Scan for the cell matching the given text and deliver its (X, Y) coordinate at center. 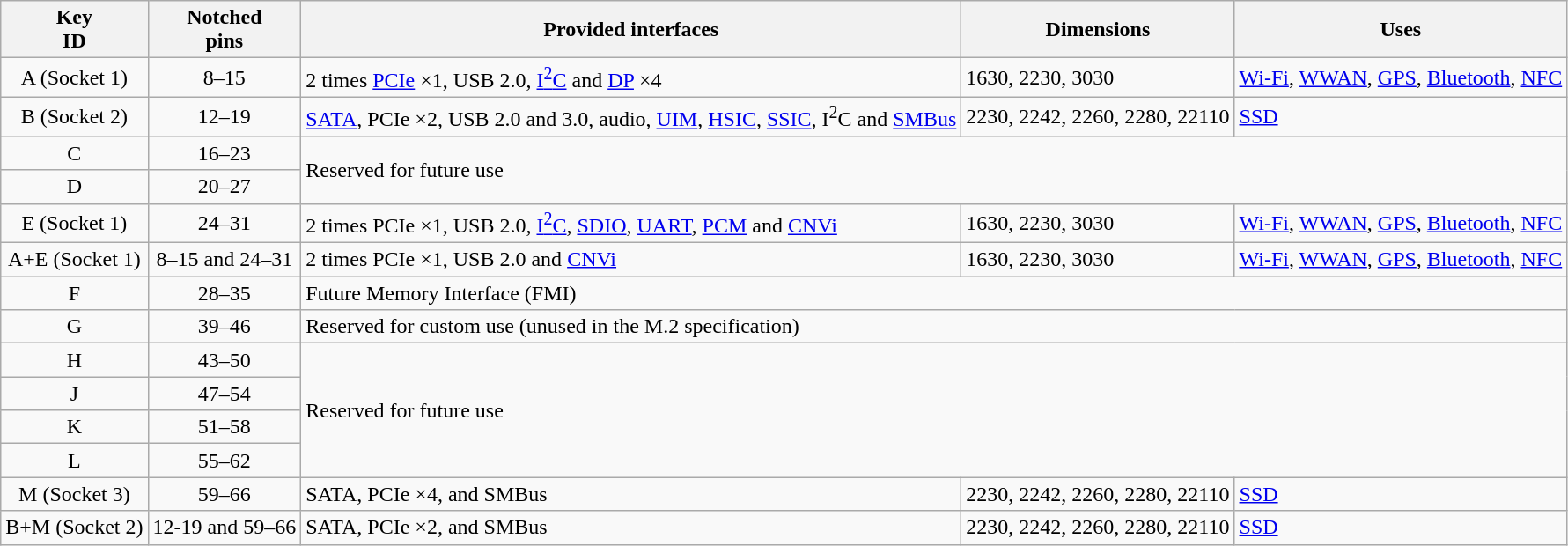
12-19 and 59–66 (225, 528)
2 times PCIe ×1, USB 2.0 and CNVi (631, 260)
43–50 (225, 360)
59–66 (225, 494)
12–19 (225, 116)
55–62 (225, 461)
L (74, 461)
B (Socket 2) (74, 116)
2 times PCIe ×1, USB 2.0, I2C, SDIO, UART, PCM and CNVi (631, 224)
A (Socket 1) (74, 77)
47–54 (225, 394)
Provided interfaces (631, 30)
M (Socket 3) (74, 494)
20–27 (225, 187)
C (74, 153)
Notchedpins (225, 30)
SATA, PCIe ×4, and SMBus (631, 494)
24–31 (225, 224)
G (74, 327)
E (Socket 1) (74, 224)
D (74, 187)
Future Memory Interface (FMI) (934, 293)
Uses (1401, 30)
Reserved for custom use (unused in the M.2 specification) (934, 327)
51–58 (225, 427)
8–15 and 24–31 (225, 260)
SATA, PCIe ×2, USB 2.0 and 3.0, audio, UIM, HSIC, SSIC, I2C and SMBus (631, 116)
2 times PCIe ×1, USB 2.0, I2C and DP ×4 (631, 77)
KeyID (74, 30)
F (74, 293)
39–46 (225, 327)
Dimensions (1098, 30)
16–23 (225, 153)
A+E (Socket 1) (74, 260)
8–15 (225, 77)
K (74, 427)
H (74, 360)
J (74, 394)
B+M (Socket 2) (74, 528)
28–35 (225, 293)
SATA, PCIe ×2, and SMBus (631, 528)
